Identify which cell holds the provided text, then report its [X, Y] central coordinate. 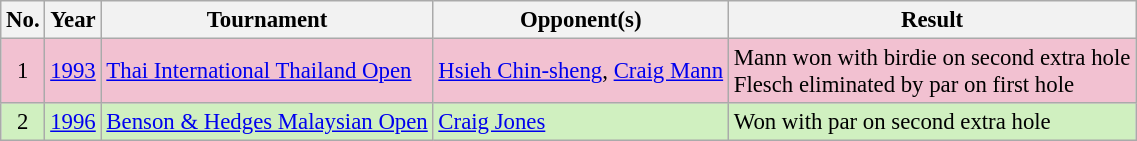
Result [932, 20]
Won with par on second extra hole [932, 122]
1993 [73, 72]
Hsieh Chin-sheng, Craig Mann [580, 72]
Mann won with birdie on second extra holeFlesch eliminated by par on first hole [932, 72]
Craig Jones [580, 122]
Year [73, 20]
2 [23, 122]
Opponent(s) [580, 20]
No. [23, 20]
1996 [73, 122]
Thai International Thailand Open [267, 72]
Tournament [267, 20]
1 [23, 72]
Benson & Hedges Malaysian Open [267, 122]
